Find where the given text appears and provide that cell's center as [x, y] coordinate. 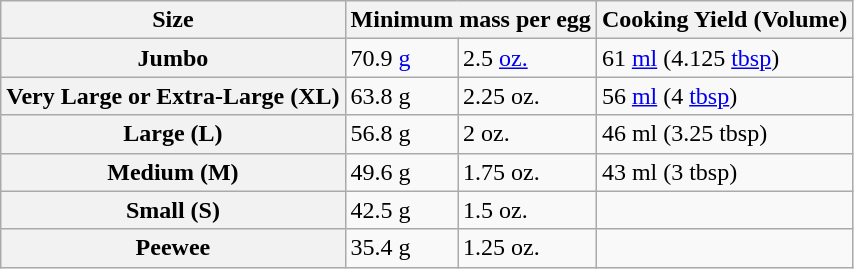
56.8 g [401, 134]
70.9 g [401, 58]
35.4 g [401, 248]
61 ml (4.125 tbsp) [724, 58]
Small (S) [173, 210]
42.5 g [401, 210]
1.25 oz. [528, 248]
46 ml (3.25 tbsp) [724, 134]
2.5 oz. [528, 58]
56 ml (4 tbsp) [724, 96]
Very Large or Extra-Large (XL) [173, 96]
2.25 oz. [528, 96]
2 oz. [528, 134]
Size [173, 20]
Large (L) [173, 134]
1.75 oz. [528, 172]
1.5 oz. [528, 210]
Minimum mass per egg [470, 20]
Peewee [173, 248]
Medium (M) [173, 172]
Cooking Yield (Volume) [724, 20]
49.6 g [401, 172]
43 ml (3 tbsp) [724, 172]
63.8 g [401, 96]
Jumbo [173, 58]
